Provide the [x, y] coordinate of the cell's center where the given text is located.  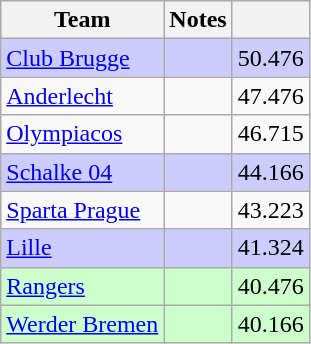
Sparta Prague [82, 210]
Lille [82, 248]
Rangers [82, 286]
Notes [198, 20]
40.166 [270, 324]
44.166 [270, 172]
Club Brugge [82, 58]
Olympiacos [82, 134]
40.476 [270, 286]
Schalke 04 [82, 172]
Anderlecht [82, 96]
Team [82, 20]
47.476 [270, 96]
46.715 [270, 134]
43.223 [270, 210]
50.476 [270, 58]
Werder Bremen [82, 324]
41.324 [270, 248]
